Pinpoint the cell where the given text exists, returning its (X, Y) midpoint coordinate. 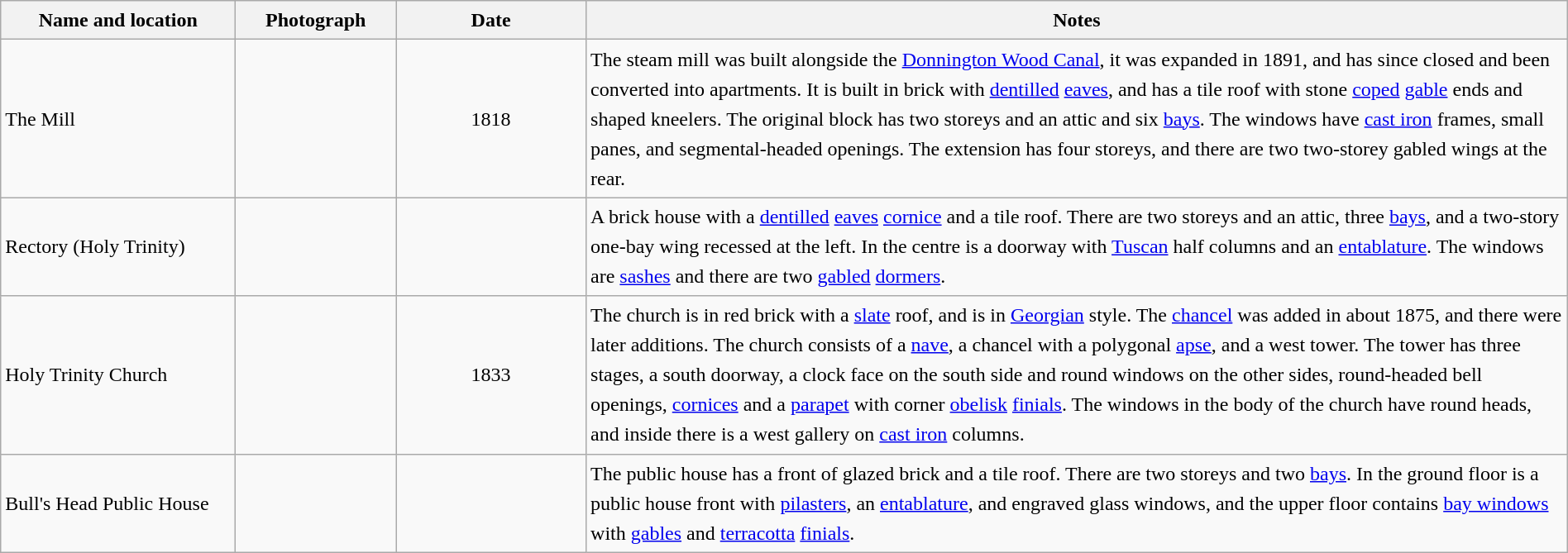
The Mill (118, 119)
Holy Trinity Church (118, 375)
Photograph (316, 20)
Bull's Head Public House (118, 503)
1833 (491, 375)
Name and location (118, 20)
Date (491, 20)
Notes (1077, 20)
1818 (491, 119)
Rectory (Holy Trinity) (118, 246)
